Determine the [x, y] coordinate at the center of the cell enclosing the given text.  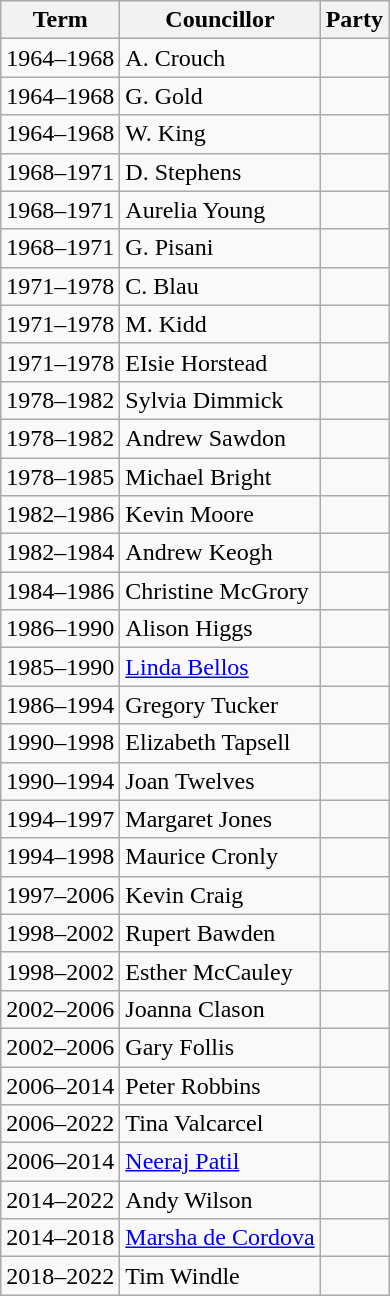
Party [354, 20]
Peter Robbins [220, 1085]
Tina Valcarcel [220, 1124]
Esther McCauley [220, 971]
Rupert Bawden [220, 933]
Elizabeth Tapsell [220, 743]
1982–1984 [60, 553]
Neeraj Patil [220, 1162]
Term [60, 20]
Joanna Clason [220, 1009]
Alison Higgs [220, 629]
1986–1990 [60, 629]
Councillor [220, 20]
EIsie Horstead [220, 362]
Andrew Sawdon [220, 438]
C. Blau [220, 286]
Sylvia Dimmick [220, 400]
A. Crouch [220, 58]
Marsha de Cordova [220, 1238]
Maurice Cronly [220, 857]
Christine McGrory [220, 591]
Joan Twelves [220, 781]
1984–1986 [60, 591]
Margaret Jones [220, 819]
1997–2006 [60, 895]
1978–1985 [60, 477]
2014–2018 [60, 1238]
Andy Wilson [220, 1200]
Gary Follis [220, 1047]
Kevin Moore [220, 515]
W. King [220, 134]
1986–1994 [60, 705]
1994–1998 [60, 857]
Michael Bright [220, 477]
2018–2022 [60, 1276]
1994–1997 [60, 819]
D. Stephens [220, 172]
Kevin Craig [220, 895]
1982–1986 [60, 515]
2014–2022 [60, 1200]
Andrew Keogh [220, 553]
1990–1998 [60, 743]
2006–2022 [60, 1124]
Tim Windle [220, 1276]
G. Pisani [220, 248]
Aurelia Young [220, 210]
1990–1994 [60, 781]
G. Gold [220, 96]
1985–1990 [60, 667]
Gregory Tucker [220, 705]
M. Kidd [220, 324]
Linda Bellos [220, 667]
